Search for the cell housing the specified text and yield its (X, Y) center coordinate. 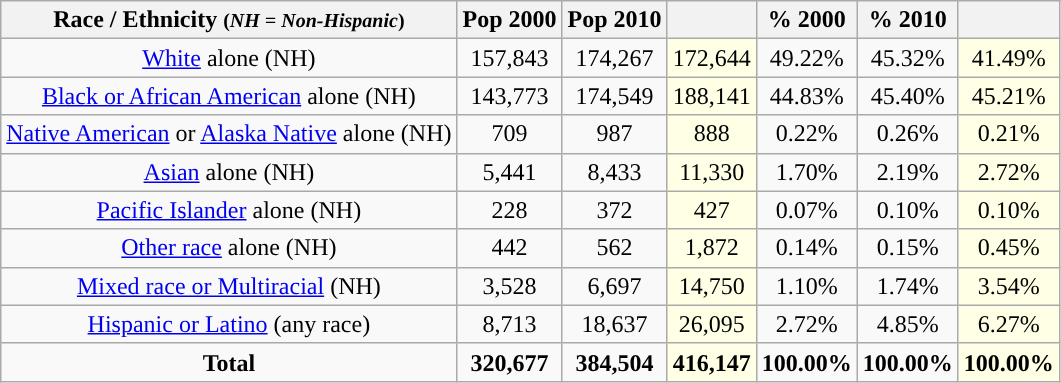
372 (614, 210)
Black or African American alone (NH) (229, 96)
Mixed race or Multiracial (NH) (229, 286)
0.15% (908, 248)
3.54% (1008, 286)
0.21% (1008, 134)
143,773 (510, 96)
0.14% (806, 248)
Total (229, 362)
18,637 (614, 324)
174,267 (614, 58)
8,433 (614, 172)
987 (614, 134)
3,528 (510, 286)
Hispanic or Latino (any race) (229, 324)
% 2000 (806, 20)
6.27% (1008, 324)
41.49% (1008, 58)
49.22% (806, 58)
4.85% (908, 324)
174,549 (614, 96)
384,504 (614, 362)
709 (510, 134)
442 (510, 248)
Pop 2010 (614, 20)
5,441 (510, 172)
0.45% (1008, 248)
Pop 2000 (510, 20)
228 (510, 210)
888 (712, 134)
45.21% (1008, 96)
Race / Ethnicity (NH = Non-Hispanic) (229, 20)
Native American or Alaska Native alone (NH) (229, 134)
320,677 (510, 362)
45.32% (908, 58)
427 (712, 210)
45.40% (908, 96)
1,872 (712, 248)
0.26% (908, 134)
0.22% (806, 134)
172,644 (712, 58)
26,095 (712, 324)
0.07% (806, 210)
1.70% (806, 172)
2.19% (908, 172)
416,147 (712, 362)
Pacific Islander alone (NH) (229, 210)
44.83% (806, 96)
188,141 (712, 96)
% 2010 (908, 20)
White alone (NH) (229, 58)
11,330 (712, 172)
1.74% (908, 286)
1.10% (806, 286)
562 (614, 248)
Asian alone (NH) (229, 172)
14,750 (712, 286)
8,713 (510, 324)
Other race alone (NH) (229, 248)
157,843 (510, 58)
6,697 (614, 286)
